Capture the cell that displays the provided text and extract its [X, Y] central coordinate. 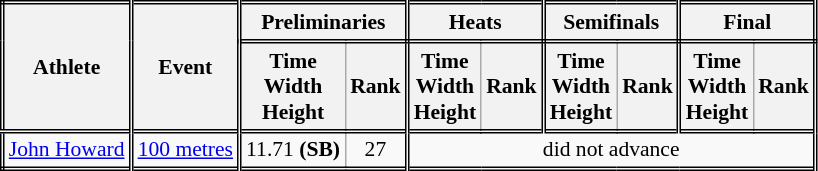
27 [376, 150]
Athlete [66, 67]
did not advance [611, 150]
Event [185, 67]
Final [747, 22]
Semifinals [611, 22]
Heats [475, 22]
11.71 (SB) [293, 150]
100 metres [185, 150]
John Howard [66, 150]
Preliminaries [324, 22]
